Provide the (X, Y) coordinate of the cell's center where the given text is located.  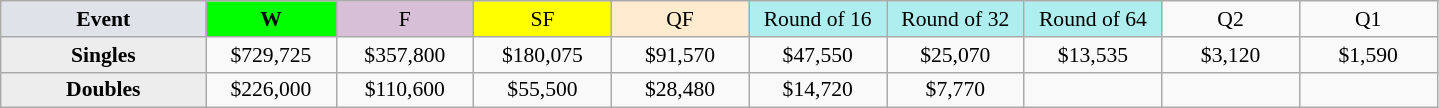
$3,120 (1231, 55)
$180,075 (543, 55)
F (405, 19)
$729,725 (271, 55)
$28,480 (680, 90)
$7,770 (955, 90)
$357,800 (405, 55)
Round of 64 (1093, 19)
Round of 16 (818, 19)
QF (680, 19)
$13,535 (1093, 55)
Doubles (104, 90)
$55,500 (543, 90)
$110,600 (405, 90)
$91,570 (680, 55)
$47,550 (818, 55)
$25,070 (955, 55)
Event (104, 19)
W (271, 19)
$1,590 (1368, 55)
$14,720 (818, 90)
$226,000 (271, 90)
Singles (104, 55)
Round of 32 (955, 19)
Q2 (1231, 19)
SF (543, 19)
Q1 (1368, 19)
